Detect which cell encompasses the target text, then output its [X, Y] center coordinate. 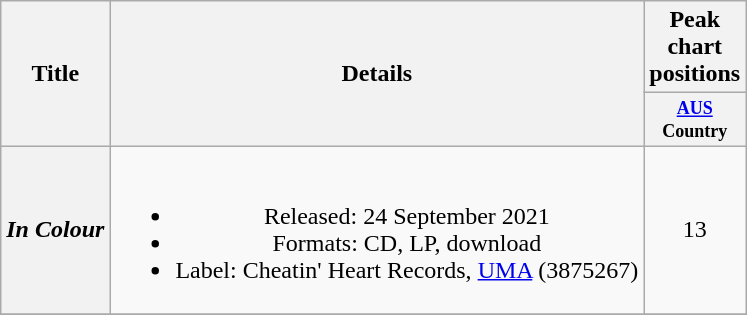
In Colour [56, 230]
Released: 24 September 2021Formats: CD, LP, downloadLabel: Cheatin' Heart Records, UMA (3875267) [377, 230]
Peak chart positions [695, 47]
13 [695, 230]
AUS Country [695, 120]
Details [377, 74]
Title [56, 74]
